Search for the cell housing the specified text and yield its (x, y) center coordinate. 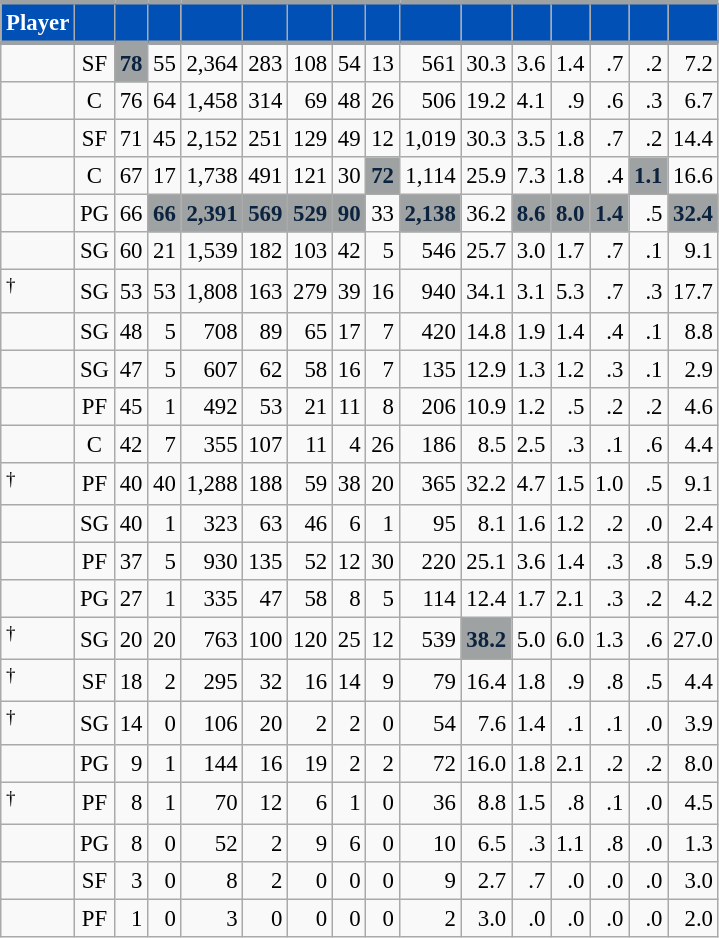
2.7 (486, 881)
4.1 (532, 101)
4.7 (532, 484)
1,288 (212, 484)
103 (310, 251)
16.4 (486, 681)
1,539 (212, 251)
14.8 (486, 331)
25.1 (486, 561)
182 (266, 251)
19.2 (486, 101)
279 (310, 291)
16.6 (693, 176)
27 (130, 599)
14.4 (693, 139)
2.9 (693, 369)
2.0 (693, 918)
46 (310, 524)
36 (430, 803)
940 (430, 291)
37 (130, 561)
32.2 (486, 484)
1,114 (430, 176)
100 (266, 639)
569 (266, 214)
2,364 (212, 62)
39 (348, 291)
121 (310, 176)
930 (212, 561)
1,458 (212, 101)
49 (348, 139)
561 (430, 62)
365 (430, 484)
6.5 (486, 843)
17.7 (693, 291)
89 (266, 331)
607 (212, 369)
27.0 (693, 639)
6.0 (570, 639)
Player (38, 22)
8.6 (532, 214)
95 (430, 524)
295 (212, 681)
1,019 (430, 139)
36.2 (486, 214)
4 (348, 444)
7.6 (486, 723)
55 (164, 62)
491 (266, 176)
25.9 (486, 176)
4.2 (693, 599)
33 (382, 214)
186 (430, 444)
13 (382, 62)
69 (310, 101)
76 (130, 101)
3.5 (532, 139)
420 (430, 331)
5.0 (532, 639)
206 (430, 406)
7.2 (693, 62)
2,138 (430, 214)
114 (430, 599)
60 (130, 251)
34.1 (486, 291)
763 (212, 639)
129 (310, 139)
62 (266, 369)
67 (130, 176)
4.5 (693, 803)
32 (266, 681)
8.1 (486, 524)
2.4 (693, 524)
63 (266, 524)
1.0 (610, 484)
106 (212, 723)
107 (266, 444)
355 (212, 444)
335 (212, 599)
539 (430, 639)
1,738 (212, 176)
1,808 (212, 291)
70 (212, 803)
323 (212, 524)
1.6 (532, 524)
120 (310, 639)
7.3 (532, 176)
506 (430, 101)
2.5 (532, 444)
6.7 (693, 101)
59 (310, 484)
19 (310, 763)
25.7 (486, 251)
546 (430, 251)
2,391 (212, 214)
3.9 (693, 723)
314 (266, 101)
79 (430, 681)
12.9 (486, 369)
220 (430, 561)
5.9 (693, 561)
529 (310, 214)
8.5 (486, 444)
108 (310, 62)
78 (130, 62)
10 (430, 843)
90 (348, 214)
32.4 (693, 214)
163 (266, 291)
3.1 (532, 291)
4.6 (693, 406)
25 (348, 639)
16.0 (486, 763)
283 (266, 62)
65 (310, 331)
38.2 (486, 639)
708 (212, 331)
2,152 (212, 139)
492 (212, 406)
38 (348, 484)
12.4 (486, 599)
251 (266, 139)
10.9 (486, 406)
5.3 (570, 291)
18 (130, 681)
1.9 (532, 331)
64 (164, 101)
188 (266, 484)
71 (130, 139)
144 (212, 763)
